Find where the given text appears and provide that cell's center as (x, y) coordinate. 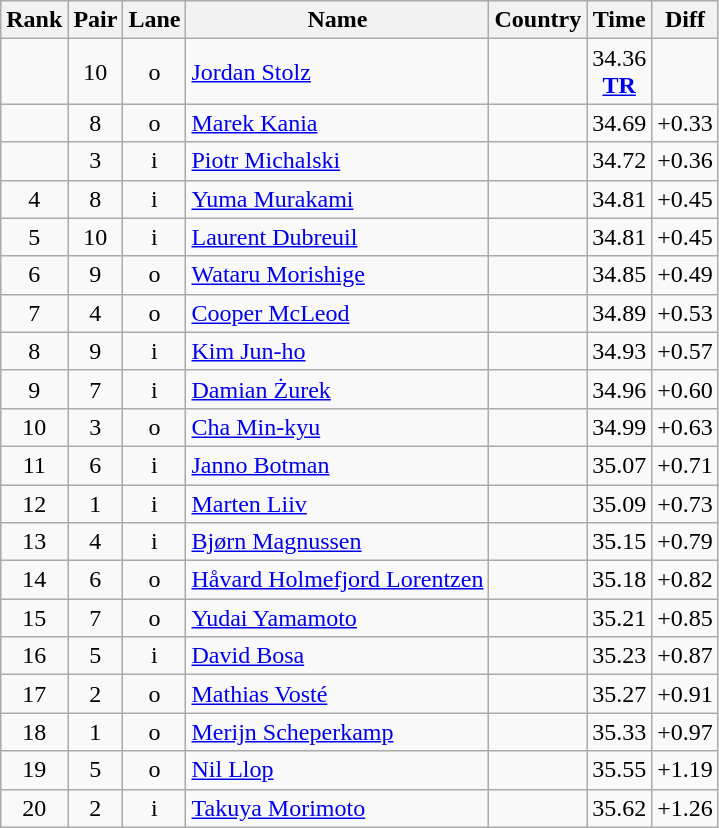
Wataru Morishige (338, 275)
Pair (96, 20)
Nil Llop (338, 770)
11 (34, 465)
34.96 (620, 389)
+0.57 (686, 351)
+0.49 (686, 275)
15 (34, 618)
Merijn Scheperkamp (338, 732)
Cha Min-kyu (338, 427)
35.27 (620, 694)
Diff (686, 20)
Bjørn Magnussen (338, 542)
+0.82 (686, 580)
35.09 (620, 503)
Laurent Dubreuil (338, 237)
34.89 (620, 313)
35.07 (620, 465)
David Bosa (338, 656)
Marek Kania (338, 123)
Lane (154, 20)
+1.19 (686, 770)
Damian Żurek (338, 389)
Country (538, 20)
35.33 (620, 732)
34.72 (620, 161)
+1.26 (686, 808)
+0.33 (686, 123)
+0.91 (686, 694)
Håvard Holmefjord Lorentzen (338, 580)
+0.85 (686, 618)
34.69 (620, 123)
Marten Liiv (338, 503)
13 (34, 542)
+0.53 (686, 313)
18 (34, 732)
34.85 (620, 275)
Piotr Michalski (338, 161)
+0.87 (686, 656)
16 (34, 656)
+0.71 (686, 465)
+0.79 (686, 542)
Time (620, 20)
Yuma Murakami (338, 199)
Jordan Stolz (338, 72)
35.62 (620, 808)
35.21 (620, 618)
19 (34, 770)
34.99 (620, 427)
35.15 (620, 542)
Kim Jun-ho (338, 351)
17 (34, 694)
Janno Botman (338, 465)
Cooper McLeod (338, 313)
34.36TR (620, 72)
34.93 (620, 351)
Mathias Vosté (338, 694)
35.18 (620, 580)
20 (34, 808)
14 (34, 580)
+0.63 (686, 427)
Rank (34, 20)
35.55 (620, 770)
Name (338, 20)
Yudai Yamamoto (338, 618)
+0.36 (686, 161)
Takuya Morimoto (338, 808)
+0.73 (686, 503)
+0.60 (686, 389)
35.23 (620, 656)
+0.97 (686, 732)
12 (34, 503)
